Output the (x, y) coordinate of the center of the cell containing the given text.  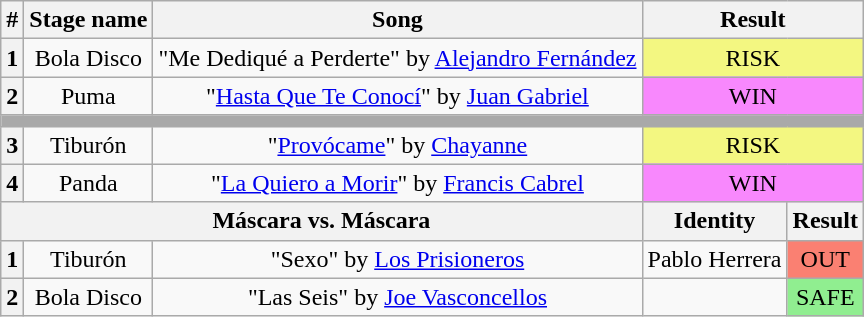
"La Quiero a Morir" by Francis Cabrel (398, 183)
# (12, 20)
"Las Seis" by Joe Vasconcellos (398, 297)
Stage name (88, 20)
4 (12, 183)
Panda (88, 183)
"Provócame" by Chayanne (398, 145)
"Hasta Que Te Conocí" by Juan Gabriel (398, 96)
Puma (88, 96)
Song (398, 20)
"Sexo" by Los Prisioneros (398, 259)
SAFE (825, 297)
OUT (825, 259)
Identity (714, 221)
"Me Dediqué a Perderte" by Alejandro Fernández (398, 58)
Pablo Herrera (714, 259)
Máscara vs. Máscara (322, 221)
3 (12, 145)
